Determine the (x, y) coordinate at the center of the cell enclosing the given text.  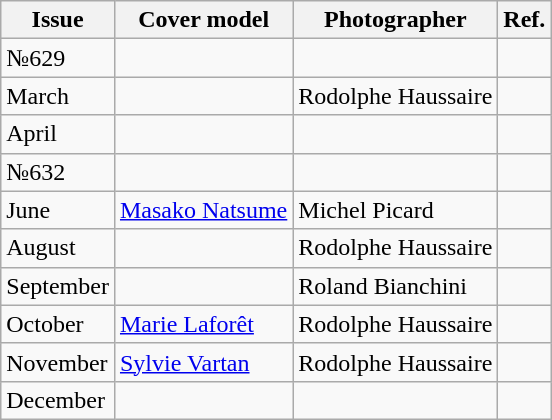
№632 (58, 172)
Ref. (524, 20)
August (58, 248)
Cover model (203, 20)
September (58, 286)
Sylvie Vartan (203, 362)
March (58, 96)
Michel Picard (396, 210)
October (58, 324)
December (58, 400)
Marie Laforêt (203, 324)
Issue (58, 20)
Roland Bianchini (396, 286)
April (58, 134)
№629 (58, 58)
Masako Natsume (203, 210)
June (58, 210)
November (58, 362)
Photographer (396, 20)
